Capture the cell that displays the provided text and extract its [X, Y] central coordinate. 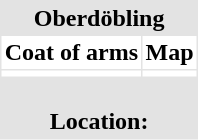
Map [169, 52]
Coat of arms [72, 52]
Oberdöbling [100, 18]
Location: [100, 108]
